For the text-containing cell, return its midpoint in [X, Y] coordinate format. 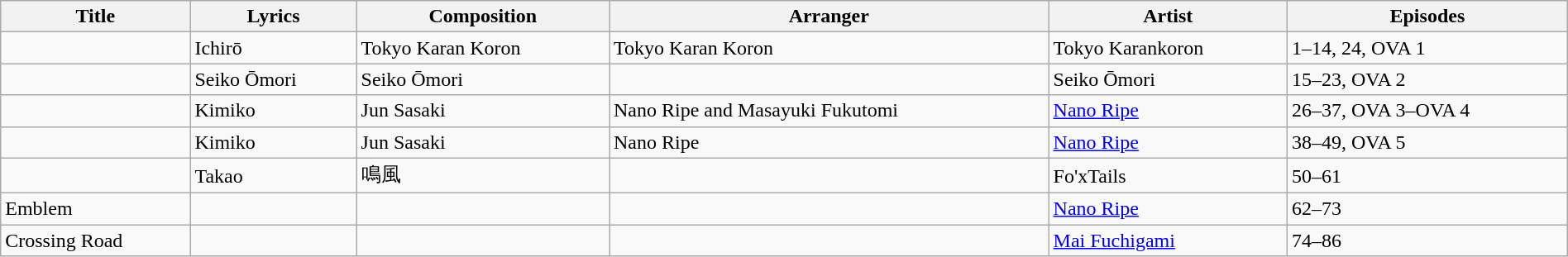
Mai Fuchigami [1168, 240]
Tokyo Karankoron [1168, 48]
Arranger [829, 17]
Nano Ripe and Masayuki Fukutomi [829, 111]
62–73 [1427, 209]
1–14, 24, OVA 1 [1427, 48]
Crossing Road [96, 240]
38–49, OVA 5 [1427, 142]
Takao [273, 175]
鳴風 [483, 175]
Artist [1168, 17]
Ichirō [273, 48]
Composition [483, 17]
Fo'xTails [1168, 175]
74–86 [1427, 240]
Lyrics [273, 17]
26–37, OVA 3–OVA 4 [1427, 111]
15–23, OVA 2 [1427, 79]
Title [96, 17]
50–61 [1427, 175]
Episodes [1427, 17]
Emblem [96, 209]
